Search for the cell housing the specified text and yield its (x, y) center coordinate. 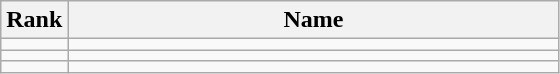
Rank (34, 20)
Name (314, 20)
